Return the [x, y] coordinate for the center point of the cell that contains the specified text.  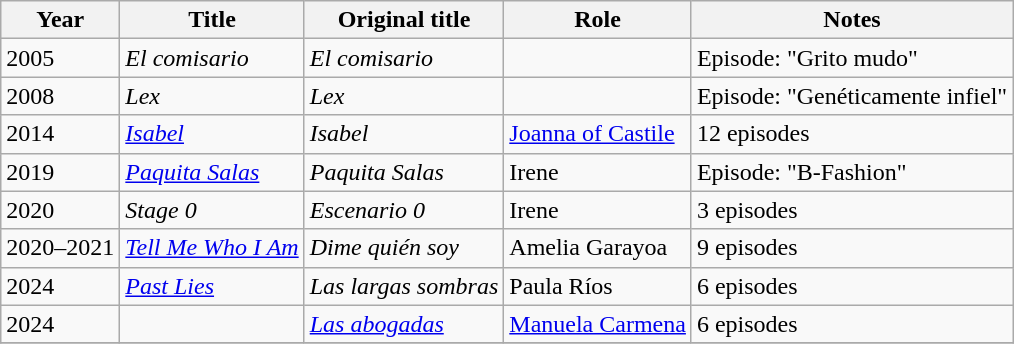
2019 [60, 172]
Escenario 0 [404, 210]
Title [212, 20]
Episode: "Grito mudo" [852, 58]
Dime quién soy [404, 248]
9 episodes [852, 248]
Year [60, 20]
Las largas sombras [404, 286]
2005 [60, 58]
Notes [852, 20]
12 episodes [852, 134]
Joanna of Castile [598, 134]
Past Lies [212, 286]
Amelia Garayoa [598, 248]
Episode: "Genéticamente infiel" [852, 96]
Manuela Carmena [598, 324]
Tell Me Who I Am [212, 248]
Episode: "B-Fashion" [852, 172]
Original title [404, 20]
Role [598, 20]
Stage 0 [212, 210]
2008 [60, 96]
2020–2021 [60, 248]
2020 [60, 210]
3 episodes [852, 210]
Paula Ríos [598, 286]
2014 [60, 134]
Las abogadas [404, 324]
